From the cell containing the given text, extract its center point as (X, Y) coordinate. 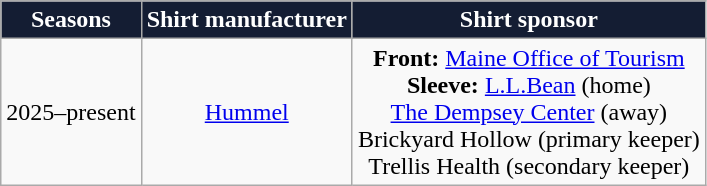
Shirt manufacturer (246, 20)
Seasons (71, 20)
Shirt sponsor (528, 20)
Hummel (246, 112)
Front: Maine Office of TourismSleeve: L.L.Bean (home) The Dempsey Center (away)Brickyard Hollow (primary keeper)Trellis Health (secondary keeper) (528, 112)
2025–present (71, 112)
